Return the [X, Y] coordinate for the center point of the cell that contains the specified text.  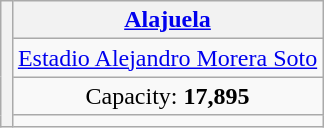
Alajuela [167, 20]
Estadio Alejandro Morera Soto [167, 58]
Capacity: 17,895 [167, 96]
